Pinpoint the cell where the given text exists, returning its [x, y] midpoint coordinate. 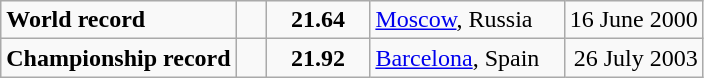
Moscow, Russia [467, 20]
16 June 2000 [634, 20]
World record [118, 20]
Championship record [118, 58]
21.64 [318, 20]
26 July 2003 [634, 58]
21.92 [318, 58]
Barcelona, Spain [467, 58]
